Search for the cell housing the specified text and yield its [X, Y] center coordinate. 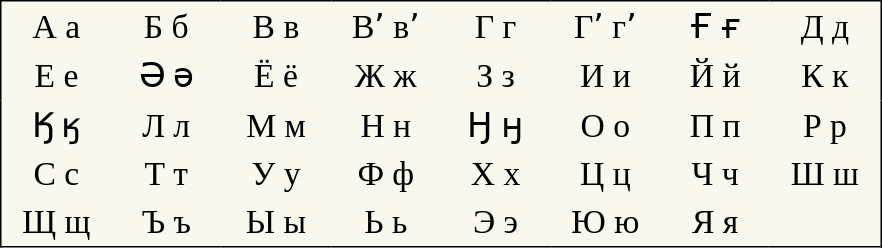
Щ щ [56, 222]
Ч ч [715, 174]
Я я [715, 222]
Ю ю [605, 222]
Ц ц [605, 174]
Н н [386, 125]
Г г [496, 26]
У у [276, 174]
Й й [715, 76]
Е е [56, 76]
З з [496, 76]
К к [826, 76]
Ё ё [276, 76]
С с [56, 174]
Б б [166, 26]
М м [276, 125]
Гʼ гʼ [605, 26]
Р р [826, 125]
Д д [826, 26]
Л л [166, 125]
П п [715, 125]
Ӈ ӈ [496, 125]
Вʼ вʼ [386, 26]
Х х [496, 174]
Т т [166, 174]
Ғ ғ [715, 26]
Ж ж [386, 76]
В в [276, 26]
А а [56, 26]
О о [605, 125]
Ӄ ӄ [56, 125]
Э э [496, 222]
И и [605, 76]
Ь ь [386, 222]
Ъ ъ [166, 222]
Ы ы [276, 222]
Ф ф [386, 174]
Ә ә [166, 76]
Ш ш [826, 174]
